From the cell containing the given text, extract its center point as (x, y) coordinate. 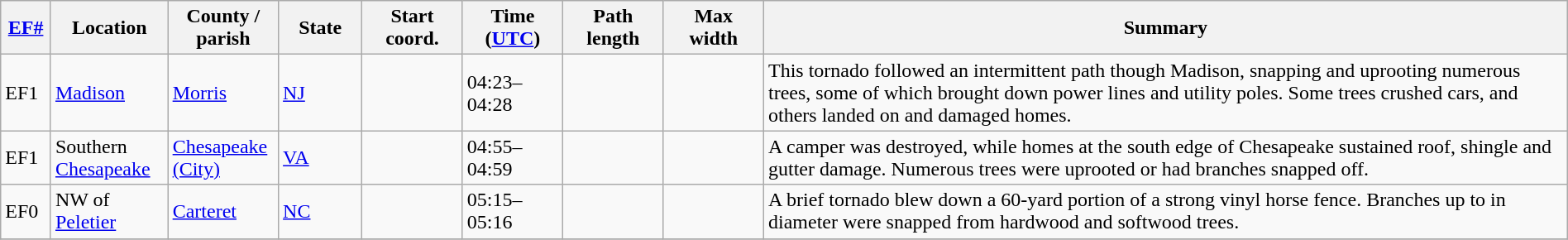
Max width (713, 28)
Madison (109, 93)
NW of Peletier (109, 212)
EF# (26, 28)
County / parish (223, 28)
Chesapeake (City) (223, 157)
Southern Chesapeake (109, 157)
EF0 (26, 212)
04:55–04:59 (513, 157)
05:15–05:16 (513, 212)
Summary (1165, 28)
NC (321, 212)
Start coord. (412, 28)
Carteret (223, 212)
VA (321, 157)
NJ (321, 93)
Path length (614, 28)
Morris (223, 93)
State (321, 28)
Location (109, 28)
A brief tornado blew down a 60-yard portion of a strong vinyl horse fence. Branches up to in diameter were snapped from hardwood and softwood trees. (1165, 212)
04:23–04:28 (513, 93)
Time (UTC) (513, 28)
